Capture the cell that displays the provided text and extract its [x, y] central coordinate. 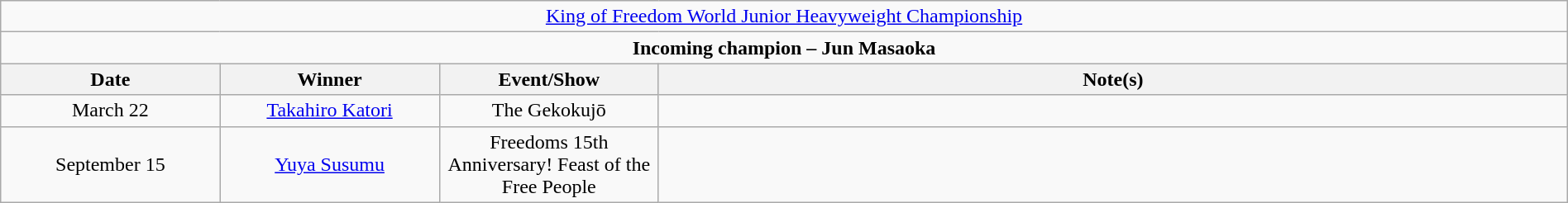
Date [111, 79]
Winner [329, 79]
King of Freedom World Junior Heavyweight Championship [784, 17]
Freedoms 15th Anniversary! Feast of the Free People [549, 164]
Note(s) [1113, 79]
Incoming champion – Jun Masaoka [784, 48]
September 15 [111, 164]
The Gekokujō [549, 111]
Takahiro Katori [329, 111]
Yuya Susumu [329, 164]
March 22 [111, 111]
Event/Show [549, 79]
